Output the (x, y) coordinate of the center of the cell containing the given text.  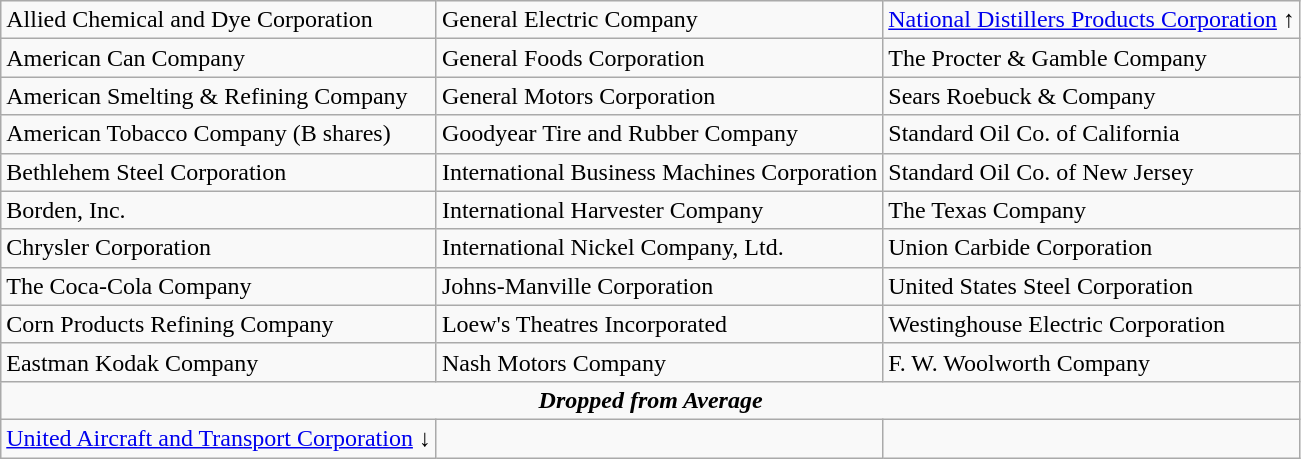
American Can Company (219, 58)
Bethlehem Steel Corporation (219, 172)
United Aircraft and Transport Corporation ↓ (219, 438)
Westinghouse Electric Corporation (1092, 324)
General Motors Corporation (659, 96)
American Smelting & Refining Company (219, 96)
F. W. Woolworth Company (1092, 362)
Goodyear Tire and Rubber Company (659, 134)
General Electric Company (659, 20)
Chrysler Corporation (219, 248)
The Procter & Gamble Company (1092, 58)
General Foods Corporation (659, 58)
National Distillers Products Corporation ↑ (1092, 20)
Borden, Inc. (219, 210)
International Harvester Company (659, 210)
Loew's Theatres Incorporated (659, 324)
International Business Machines Corporation (659, 172)
Eastman Kodak Company (219, 362)
The Coca-Cola Company (219, 286)
American Tobacco Company (B shares) (219, 134)
Nash Motors Company (659, 362)
Standard Oil Co. of California (1092, 134)
Union Carbide Corporation (1092, 248)
Corn Products Refining Company (219, 324)
Dropped from Average (651, 400)
Allied Chemical and Dye Corporation (219, 20)
Standard Oil Co. of New Jersey (1092, 172)
United States Steel Corporation (1092, 286)
International Nickel Company, Ltd. (659, 248)
The Texas Company (1092, 210)
Johns-Manville Corporation (659, 286)
Sears Roebuck & Company (1092, 96)
